Pinpoint the cell where the given text exists, returning its (X, Y) midpoint coordinate. 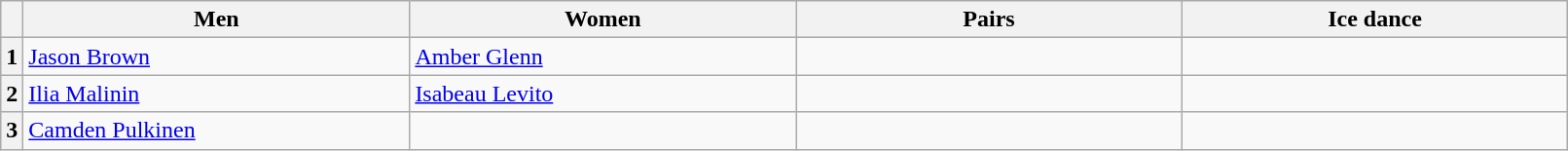
Men (216, 19)
Amber Glenn (603, 57)
3 (12, 131)
Camden Pulkinen (216, 131)
Isabeau Levito (603, 94)
Jason Brown (216, 57)
Ilia Malinin (216, 94)
Ice dance (1374, 19)
1 (12, 57)
Pairs (989, 19)
Women (603, 19)
2 (12, 94)
